Extract the (x, y) coordinate from the center of the cell holding the provided text.  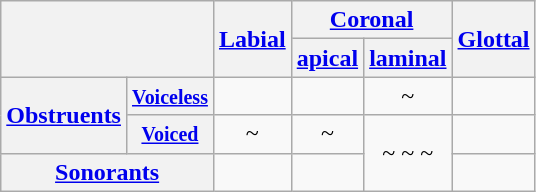
Sonorants (108, 172)
Glottal (494, 39)
Voiced (170, 134)
~ ~ ~ (408, 153)
laminal (408, 58)
Voiceless (170, 96)
Coronal (372, 20)
apical (327, 58)
Labial (252, 39)
Obstruents (64, 115)
